Extract the (X, Y) coordinate from the center of the cell holding the provided text.  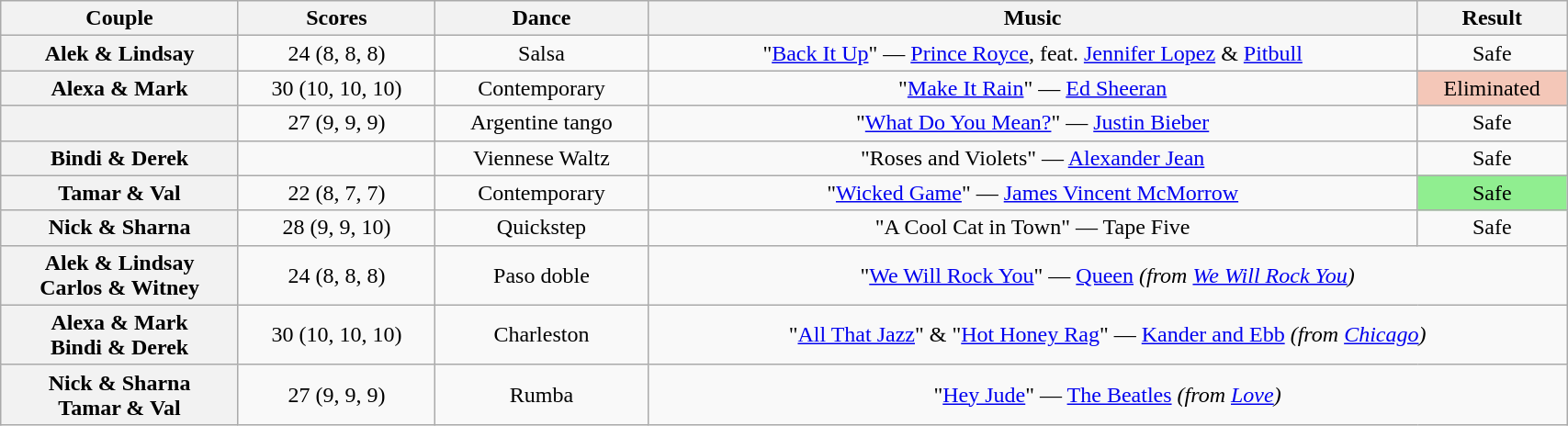
Rumba (541, 395)
Alek & LindsayCarlos & Witney (119, 275)
"All That Jazz" & "Hot Honey Rag" — Kander and Ebb (from Chicago) (1107, 334)
22 (8, 7, 7) (336, 193)
Charleston (541, 334)
"We Will Rock You" — Queen (from We Will Rock You) (1107, 275)
Alexa & Mark (119, 88)
Alexa & MarkBindi & Derek (119, 334)
"What Do You Mean?" — Justin Bieber (1032, 123)
Alek & Lindsay (119, 53)
Nick & Sharna (119, 228)
Viennese Waltz (541, 158)
Bindi & Derek (119, 158)
Argentine tango (541, 123)
Paso doble (541, 275)
"Make It Rain" — Ed Sheeran (1032, 88)
Eliminated (1492, 88)
"Hey Jude" — The Beatles (from Love) (1107, 395)
Salsa (541, 53)
Result (1492, 18)
"Back It Up" — Prince Royce, feat. Jennifer Lopez & Pitbull (1032, 53)
Quickstep (541, 228)
28 (9, 9, 10) (336, 228)
Tamar & Val (119, 193)
Couple (119, 18)
"Roses and Violets" — Alexander Jean (1032, 158)
Dance (541, 18)
Scores (336, 18)
"A Cool Cat in Town" — Tape Five (1032, 228)
Nick & SharnaTamar & Val (119, 395)
"Wicked Game" — James Vincent McMorrow (1032, 193)
Music (1032, 18)
